Determine the [x, y] coordinate at the center of the cell enclosing the given text.  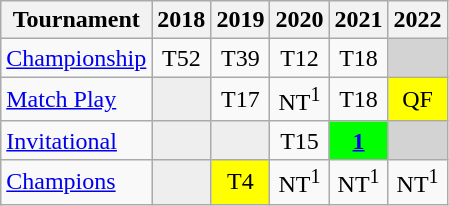
Champions [76, 182]
T12 [300, 58]
2022 [418, 20]
1 [358, 140]
2020 [300, 20]
QF [418, 100]
Match Play [76, 100]
2021 [358, 20]
2018 [182, 20]
2019 [240, 20]
T15 [300, 140]
Invitational [76, 140]
Championship [76, 58]
T52 [182, 58]
T4 [240, 182]
T17 [240, 100]
T39 [240, 58]
Tournament [76, 20]
